Determine the [x, y] coordinate at the center of the cell enclosing the given text.  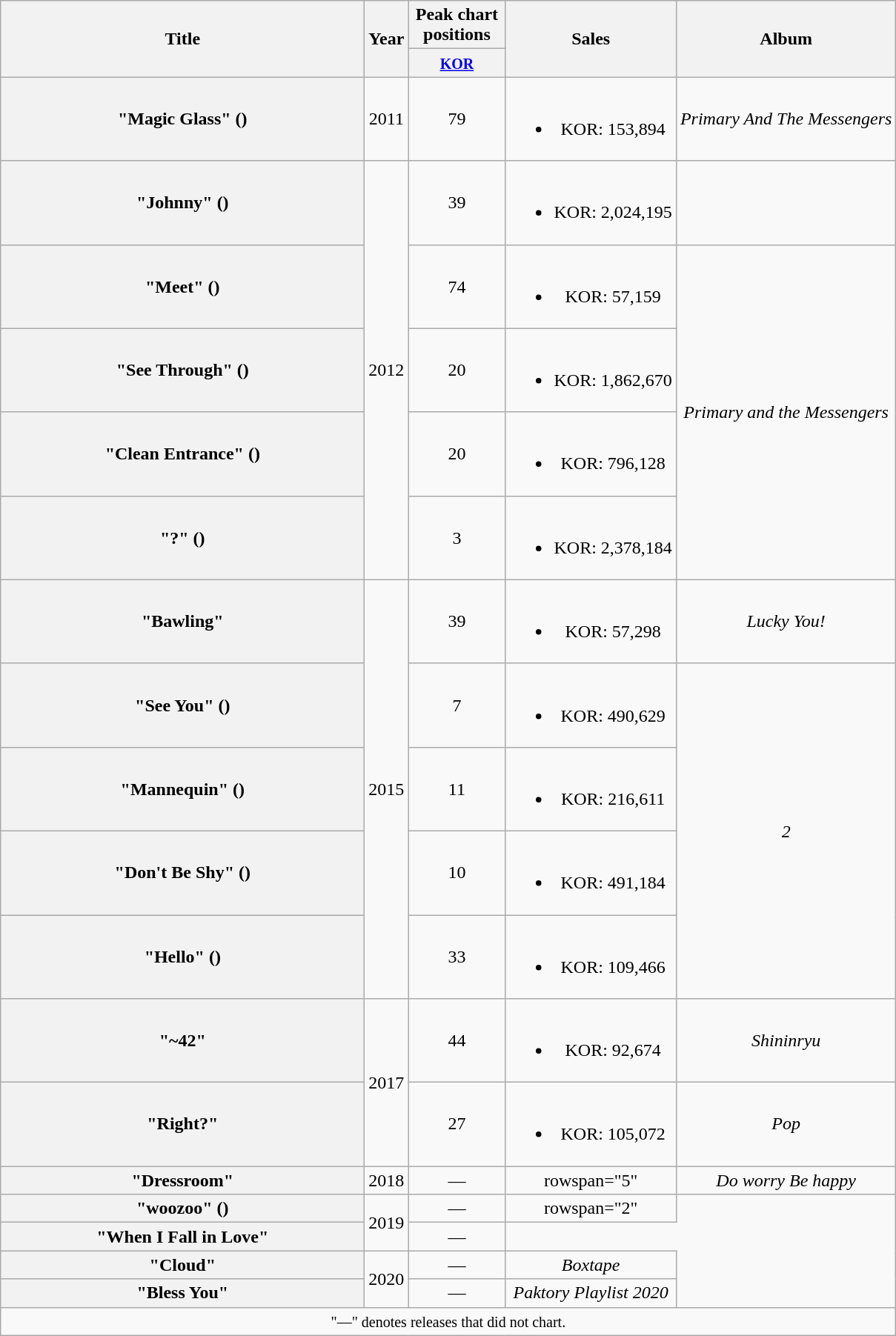
KOR: 491,184 [591, 873]
Primary And The Messengers [786, 119]
74 [457, 286]
KOR: 1,862,670 [591, 370]
Sales [591, 39]
KOR: 796,128 [591, 453]
Do worry Be happy [786, 1180]
KOR: 490,629 [591, 705]
Paktory Playlist 2020 [591, 1293]
2015 [387, 788]
"Hello" () [182, 956]
Peak chart positions [457, 25]
"Johnny" () [182, 203]
KOR: 92,674 [591, 1040]
11 [457, 788]
"Bawling" [182, 621]
"See You" () [182, 705]
"?" () [182, 538]
KOR: 2,024,195 [591, 203]
KOR [457, 63]
33 [457, 956]
"~42" [182, 1040]
"See Through" () [182, 370]
rowspan="2" [591, 1209]
"woozoo" () [182, 1209]
2018 [387, 1180]
2019 [387, 1223]
Album [786, 39]
2011 [387, 119]
KOR: 105,072 [591, 1125]
"Right?" [182, 1125]
"Magic Glass" () [182, 119]
"Meet" () [182, 286]
3 [457, 538]
Pop [786, 1125]
2 [786, 831]
KOR: 57,298 [591, 621]
Year [387, 39]
2017 [387, 1083]
79 [457, 119]
27 [457, 1125]
2012 [387, 370]
"—" denotes releases that did not chart. [448, 1321]
"Cloud" [182, 1265]
Title [182, 39]
KOR: 153,894 [591, 119]
rowspan="5" [591, 1180]
KOR: 109,466 [591, 956]
"Don't Be Shy" () [182, 873]
KOR: 216,611 [591, 788]
KOR: 57,159 [591, 286]
Boxtape [591, 1265]
Shininryu [786, 1040]
KOR: 2,378,184 [591, 538]
"When I Fall in Love" [182, 1237]
"Bless You" [182, 1293]
Primary and the Messengers [786, 412]
"Clean Entrance" () [182, 453]
7 [457, 705]
10 [457, 873]
2020 [387, 1279]
"Dressroom" [182, 1180]
44 [457, 1040]
"Mannequin" () [182, 788]
Lucky You! [786, 621]
